Search for the cell housing the specified text and yield its (X, Y) center coordinate. 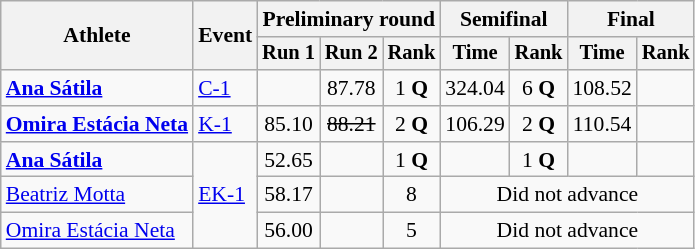
K-1 (225, 124)
EK-1 (225, 196)
Semifinal (504, 19)
88.21 (352, 124)
Run 2 (352, 54)
Run 1 (288, 54)
C-1 (225, 88)
Preliminary round (348, 19)
Beatriz Motta (97, 195)
110.54 (602, 124)
5 (412, 231)
52.65 (288, 160)
Athlete (97, 36)
56.00 (288, 231)
6 Q (539, 88)
85.10 (288, 124)
108.52 (602, 88)
58.17 (288, 195)
87.78 (352, 88)
Event (225, 36)
Final (630, 19)
8 (412, 195)
324.04 (474, 88)
106.29 (474, 124)
